Find where the given text appears and provide that cell's center as (X, Y) coordinate. 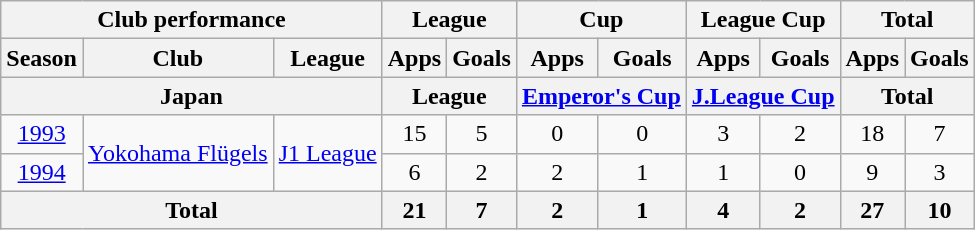
1993 (42, 134)
League Cup (763, 20)
1994 (42, 172)
18 (872, 134)
J.League Cup (763, 96)
10 (939, 210)
21 (414, 210)
4 (723, 210)
Japan (192, 96)
9 (872, 172)
J1 League (328, 153)
Club performance (192, 20)
Yokohama Flügels (178, 153)
Emperor's Cup (601, 96)
27 (872, 210)
6 (414, 172)
5 (482, 134)
Cup (601, 20)
Club (178, 58)
Season (42, 58)
15 (414, 134)
